Pinpoint the cell where the given text exists, returning its (x, y) midpoint coordinate. 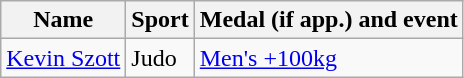
Men's +100kg (328, 58)
Name (64, 20)
Sport (160, 20)
Kevin Szott (64, 58)
Medal (if app.) and event (328, 20)
Judo (160, 58)
